Output the [x, y] coordinate of the center of the cell containing the given text.  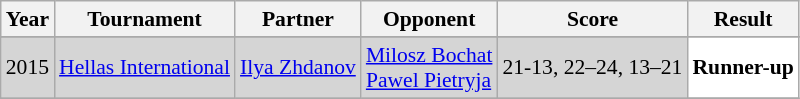
2015 [28, 68]
Runner-up [742, 68]
21-13, 22–24, 13–21 [592, 68]
Year [28, 19]
Result [742, 19]
Opponent [430, 19]
Milosz Bochat Pawel Pietryja [430, 68]
Hellas International [144, 68]
Score [592, 19]
Ilya Zhdanov [298, 68]
Partner [298, 19]
Tournament [144, 19]
